Provide the (x, y) coordinate of the cell's center where the given text is located.  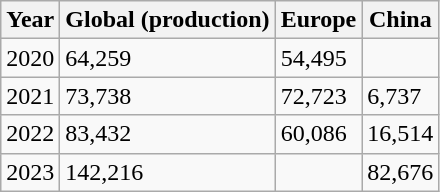
2022 (30, 134)
2023 (30, 172)
Year (30, 20)
2020 (30, 58)
64,259 (168, 58)
Europe (318, 20)
83,432 (168, 134)
6,737 (400, 96)
142,216 (168, 172)
16,514 (400, 134)
54,495 (318, 58)
72,723 (318, 96)
82,676 (400, 172)
73,738 (168, 96)
China (400, 20)
Global (production) (168, 20)
2021 (30, 96)
60,086 (318, 134)
